Extract the [X, Y] coordinate from the center of the cell holding the provided text.  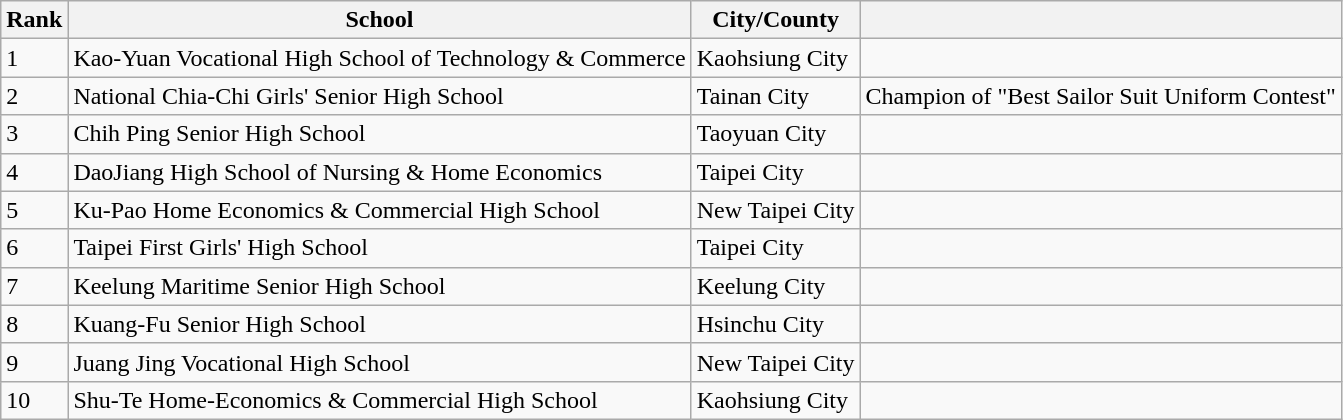
Kao-Yuan Vocational High School of Technology & Commerce [380, 58]
3 [34, 134]
5 [34, 210]
Chih Ping Senior High School [380, 134]
Ku-Pao Home Economics & Commercial High School [380, 210]
2 [34, 96]
National Chia-Chi Girls' Senior High School [380, 96]
Tainan City [776, 96]
Taipei First Girls' High School [380, 248]
Taoyuan City [776, 134]
9 [34, 362]
Keelung Maritime Senior High School [380, 286]
Kuang-Fu Senior High School [380, 324]
4 [34, 172]
10 [34, 400]
8 [34, 324]
Keelung City [776, 286]
DaoJiang High School of Nursing & Home Economics [380, 172]
Rank [34, 20]
Shu-Te Home-Economics & Commercial High School [380, 400]
Juang Jing Vocational High School [380, 362]
1 [34, 58]
School [380, 20]
6 [34, 248]
City/County [776, 20]
7 [34, 286]
Hsinchu City [776, 324]
Champion of "Best Sailor Suit Uniform Contest" [1100, 96]
